Capture the cell that displays the provided text and extract its (X, Y) central coordinate. 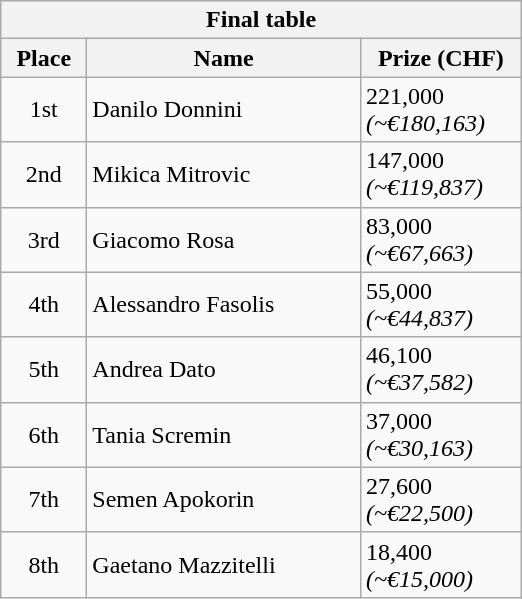
Alessandro Fasolis (224, 304)
Gaetano Mazzitelli (224, 564)
18,400(~€15,000) (440, 564)
1st (44, 110)
Prize (CHF) (440, 58)
8th (44, 564)
Name (224, 58)
46,100(~€37,582) (440, 370)
Tania Scremin (224, 434)
Danilo Donnini (224, 110)
83,000(~€67,663) (440, 240)
Mikica Mitrovic (224, 174)
5th (44, 370)
2nd (44, 174)
6th (44, 434)
55,000(~€44,837) (440, 304)
Place (44, 58)
Semen Apokorin (224, 500)
27,600(~€22,500) (440, 500)
4th (44, 304)
3rd (44, 240)
Giacomo Rosa (224, 240)
37,000(~€30,163) (440, 434)
221,000(~€180,163) (440, 110)
147,000(~€119,837) (440, 174)
Andrea Dato (224, 370)
Final table (262, 20)
7th (44, 500)
